Capture the cell that displays the provided text and extract its (x, y) central coordinate. 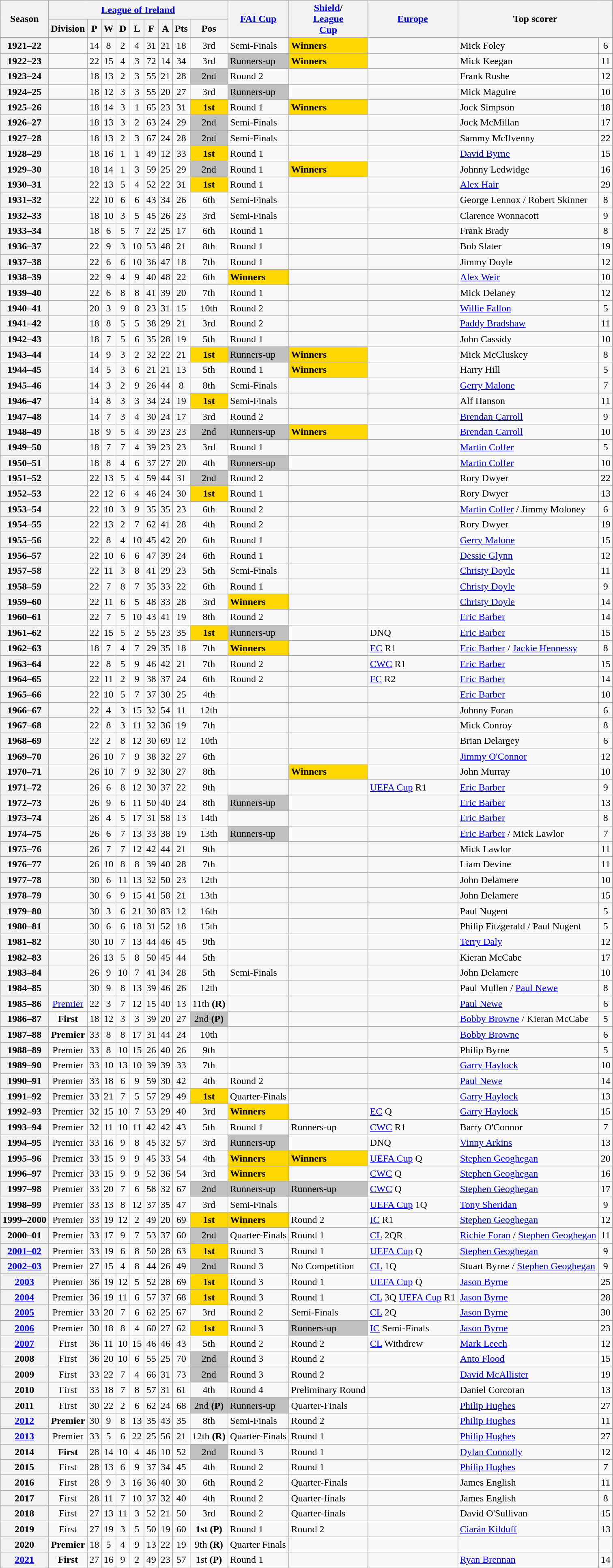
2019 (24, 1529)
Kieran McCabe (528, 957)
1972–73 (24, 803)
1965–66 (24, 694)
2001–02 (24, 1251)
Johnny Foran (528, 710)
Jimmy Doyle (528, 262)
FAI Cup (258, 19)
Mick Delaney (528, 293)
83 (166, 911)
Ryan Brennan (528, 1560)
1926–27 (24, 123)
Division (68, 28)
Ciarán Kilduff (528, 1529)
1931–32 (24, 200)
1974–75 (24, 834)
1990–91 (24, 1081)
John Murray (528, 772)
Mick McCluskey (528, 354)
Richie Foran / Stephen Geoghegan (528, 1235)
1929–30 (24, 169)
2003 (24, 1282)
EC R1 (413, 648)
Alex Hair (528, 184)
2000–01 (24, 1235)
1941–42 (24, 324)
1943–44 (24, 354)
16th (209, 911)
1982–83 (24, 957)
Bob Slater (528, 246)
1930–31 (24, 184)
1980–81 (24, 926)
1997–98 (24, 1189)
Eric Barber / Mick Lawlor (528, 834)
Top scorer (535, 19)
1969–70 (24, 756)
UEFA Cup 1Q (413, 1205)
1923–24 (24, 76)
Mick Maguire (528, 92)
Mick Foley (528, 45)
2021 (24, 1560)
1984–85 (24, 988)
Willie Fallon (528, 308)
Vinny Arkins (528, 1143)
Alf Hanson (528, 401)
1933–34 (24, 231)
Jock Simpson (528, 107)
Pts (181, 28)
Mick Lawlor (528, 849)
Dessie Glynn (528, 555)
D (123, 28)
1959–60 (24, 602)
1995–96 (24, 1158)
1950–51 (24, 462)
1921–22 (24, 45)
73 (181, 1374)
Mick Keegan (528, 61)
David O'Sullivan (528, 1514)
11th (R) (209, 1004)
1963–64 (24, 663)
1985–86 (24, 1004)
Sammy McIlvenny (528, 138)
Paul Mullen / Paul Newe (528, 988)
1947–48 (24, 416)
1968–69 (24, 741)
1976–77 (24, 864)
IC Semi-Finals (413, 1328)
Alex Weir (528, 277)
Frank Brady (528, 231)
1956–57 (24, 555)
1945–46 (24, 385)
1932–33 (24, 216)
1999–2000 (24, 1220)
2009 (24, 1374)
W (109, 28)
1981–82 (24, 942)
Philip Fitzgerald / Paul Nugent (528, 926)
Jock McMillan (528, 123)
2004 (24, 1297)
1986–87 (24, 1019)
Quarter Finals (258, 1544)
EC Q (413, 1112)
CL 2QR (413, 1235)
1957–58 (24, 571)
League of Ireland (138, 10)
Europe (413, 19)
Harry Hill (528, 370)
1979–80 (24, 911)
2016 (24, 1483)
Terry Daly (528, 942)
1954–55 (24, 525)
Dylan Connolly (528, 1451)
Barry O'Connor (528, 1127)
1992–93 (24, 1112)
1978–79 (24, 895)
1953–54 (24, 509)
1924–25 (24, 92)
1948–49 (24, 432)
1970–71 (24, 772)
1942–43 (24, 339)
Jimmy O'Connor (528, 756)
Stuart Byrne / Stephen Geoghegan (528, 1266)
2002–03 (24, 1266)
Season (24, 19)
1994–95 (24, 1143)
1955–56 (24, 540)
1966–67 (24, 710)
Paul Nugent (528, 911)
1996–97 (24, 1173)
David McAllister (528, 1374)
70 (181, 1359)
1967–68 (24, 726)
2005 (24, 1313)
15th (209, 926)
1960–61 (24, 617)
Frank Rushe (528, 76)
56 (166, 1436)
CL 2Q (413, 1313)
CL 3Q UEFA Cup R1 (413, 1297)
Clarence Wonnacott (528, 216)
1937–38 (24, 262)
2006 (24, 1328)
1952–53 (24, 494)
1977–78 (24, 880)
65 (151, 107)
Shield/LeagueCup (328, 19)
2017 (24, 1498)
Mick Conroy (528, 726)
F (151, 28)
2013 (24, 1436)
1975–76 (24, 849)
Paddy Bradshaw (528, 324)
2018 (24, 1514)
1940–41 (24, 308)
Pos (209, 28)
Tony Sheridan (528, 1205)
Bobby Browne / Kieran McCabe (528, 1019)
1927–28 (24, 138)
CL 1Q (413, 1266)
Mark Leech (528, 1343)
2015 (24, 1467)
2007 (24, 1343)
IC R1 (413, 1220)
A (166, 28)
1958–59 (24, 586)
FC R2 (413, 679)
61 (181, 1390)
1993–94 (24, 1127)
Eric Barber / Jackie Hennessy (528, 648)
1987–88 (24, 1035)
Round 4 (258, 1390)
1962–63 (24, 648)
P (94, 28)
1998–99 (24, 1205)
1964–65 (24, 679)
2012 (24, 1421)
9th (R) (209, 1544)
L (137, 28)
2010 (24, 1390)
2011 (24, 1405)
1946–47 (24, 401)
1991–92 (24, 1096)
CL Withdrew (413, 1343)
1925–26 (24, 107)
1928–29 (24, 153)
1944–45 (24, 370)
1989–90 (24, 1065)
1951–52 (24, 478)
David Byrne (528, 153)
1936–37 (24, 246)
2008 (24, 1359)
1988–89 (24, 1050)
72 (151, 61)
66 (151, 1374)
Philip Byrne (528, 1050)
UEFA Cup R1 (413, 787)
George Lennox / Robert Skinner (528, 200)
12th (R) (209, 1436)
1961–62 (24, 633)
Brian Delargey (528, 741)
1983–84 (24, 973)
1971–72 (24, 787)
1939–40 (24, 293)
1938–39 (24, 277)
14th (209, 818)
Anto Flood (528, 1359)
2014 (24, 1451)
1949–50 (24, 447)
1973–74 (24, 818)
No Competition (328, 1266)
Liam Devine (528, 864)
Bobby Browne (528, 1035)
John Cassidy (528, 339)
Martin Colfer / Jimmy Moloney (528, 509)
Preliminary Round (328, 1390)
Johnny Ledwidge (528, 169)
2020 (24, 1544)
1922–23 (24, 61)
Daniel Corcoran (528, 1390)
